Detect which cell encompasses the target text, then output its (X, Y) center coordinate. 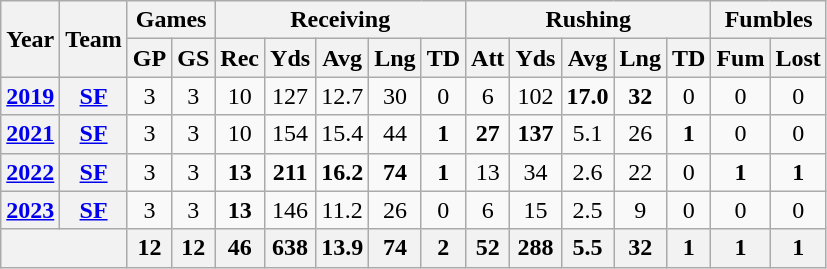
22 (640, 172)
12.7 (342, 96)
9 (640, 210)
2.6 (588, 172)
Fum (740, 58)
Fumbles (768, 20)
5.5 (588, 248)
638 (290, 248)
146 (290, 210)
15 (536, 210)
13.9 (342, 248)
30 (395, 96)
2022 (30, 172)
154 (290, 134)
288 (536, 248)
16.2 (342, 172)
2019 (30, 96)
44 (395, 134)
Team (94, 39)
34 (536, 172)
5.1 (588, 134)
Year (30, 39)
GS (194, 58)
211 (290, 172)
2021 (30, 134)
Games (170, 20)
46 (240, 248)
Rushing (588, 20)
127 (290, 96)
11.2 (342, 210)
17.0 (588, 96)
2.5 (588, 210)
137 (536, 134)
Rec (240, 58)
GP (149, 58)
Receiving (340, 20)
Att (488, 58)
52 (488, 248)
Lost (798, 58)
2 (443, 248)
27 (488, 134)
15.4 (342, 134)
102 (536, 96)
2023 (30, 210)
